Capture the cell that displays the provided text and extract its [x, y] central coordinate. 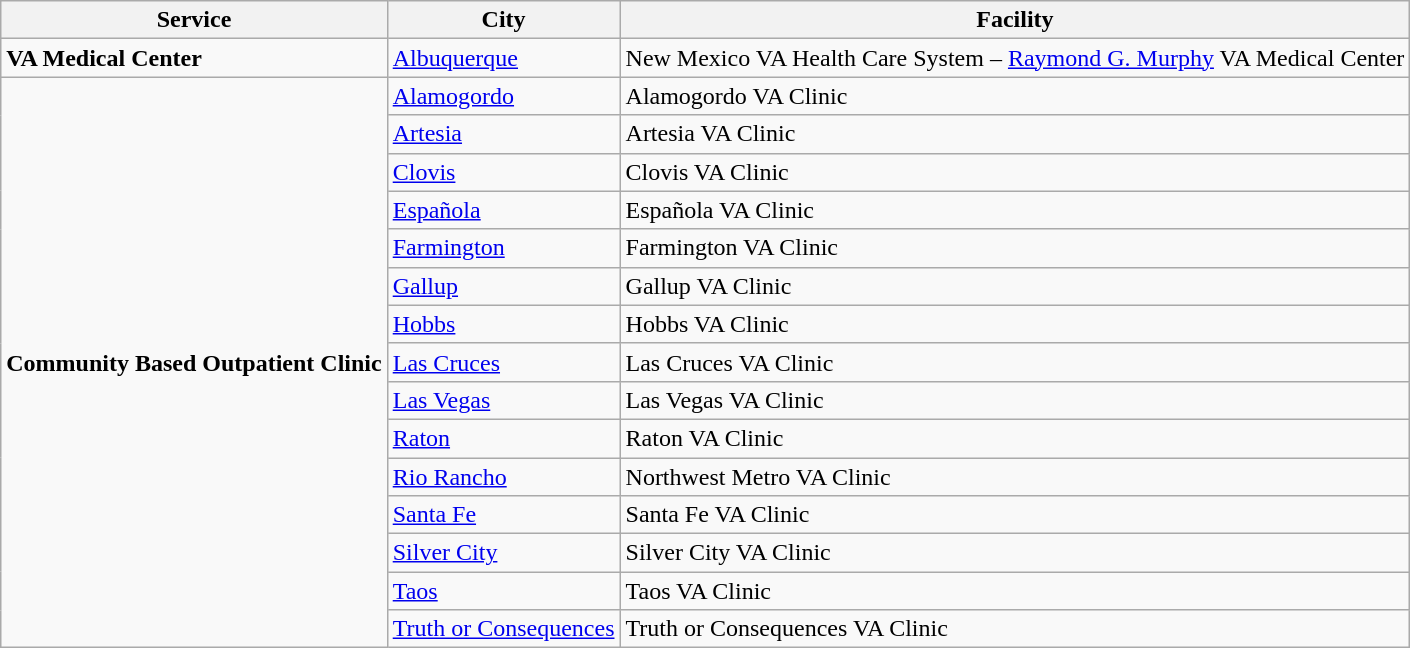
Las Vegas [504, 400]
Gallup VA Clinic [1015, 286]
Truth or Consequences VA Clinic [1015, 629]
Hobbs [504, 324]
Gallup [504, 286]
Service [194, 20]
Truth or Consequences [504, 629]
VA Medical Center [194, 58]
Rio Rancho [504, 477]
Raton VA Clinic [1015, 438]
Española [504, 210]
Alamogordo VA Clinic [1015, 96]
Farmington [504, 248]
Hobbs VA Clinic [1015, 324]
Community Based Outpatient Clinic [194, 362]
Taos [504, 591]
Las Cruces [504, 362]
Clovis VA Clinic [1015, 172]
Santa Fe VA Clinic [1015, 515]
Artesia VA Clinic [1015, 134]
Silver City [504, 553]
New Mexico VA Health Care System – Raymond G. Murphy VA Medical Center [1015, 58]
Española VA Clinic [1015, 210]
Northwest Metro VA Clinic [1015, 477]
City [504, 20]
Facility [1015, 20]
Farmington VA Clinic [1015, 248]
Raton [504, 438]
Santa Fe [504, 515]
Taos VA Clinic [1015, 591]
Silver City VA Clinic [1015, 553]
Albuquerque [504, 58]
Las Cruces VA Clinic [1015, 362]
Clovis [504, 172]
Artesia [504, 134]
Alamogordo [504, 96]
Las Vegas VA Clinic [1015, 400]
